Detect which cell encompasses the target text, then output its (x, y) center coordinate. 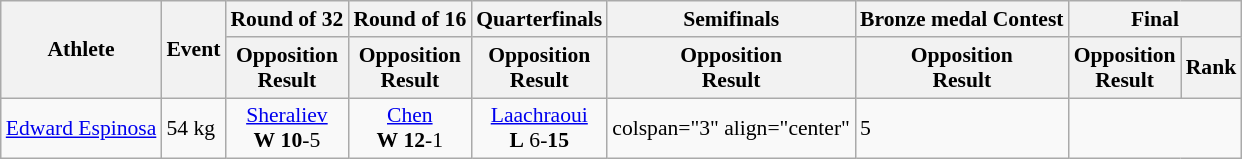
colspan="3" align="center" (731, 128)
Round of 16 (410, 19)
Event (193, 50)
Edward Espinosa (82, 128)
Athlete (82, 50)
5 (962, 128)
54 kg (193, 128)
Rank (1212, 68)
Quarterfinals (539, 19)
Laachraoui L 6-15 (539, 128)
Final (1156, 19)
Sheraliev W 10-5 (286, 128)
Bronze medal Contest (962, 19)
Semifinals (731, 19)
Round of 32 (286, 19)
Chen W 12-1 (410, 128)
